Return (x, y) of the center of cell containing provided text 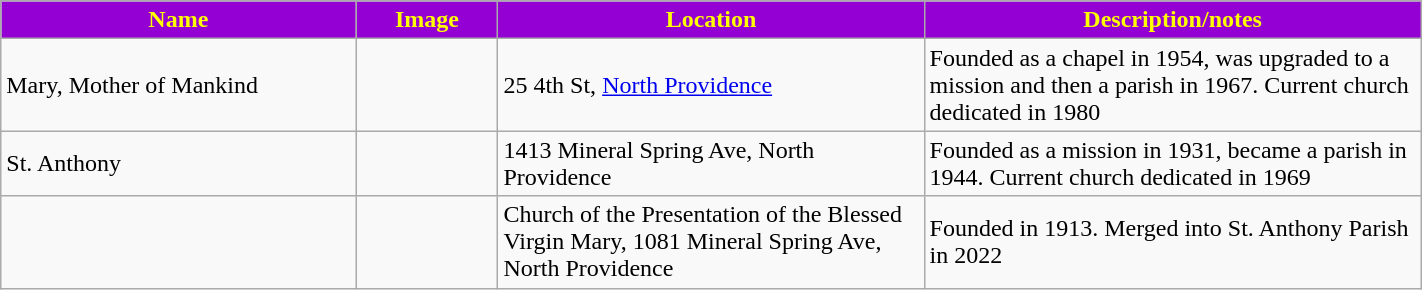
Location (711, 20)
Founded as a chapel in 1954, was upgraded to a mission and then a parish in 1967. Current church dedicated in 1980 (1172, 85)
Founded as a mission in 1931, became a parish in 1944. Current church dedicated in 1969 (1172, 164)
Mary, Mother of Mankind (178, 85)
25 4th St, North Providence (711, 85)
Description/notes (1172, 20)
1413 Mineral Spring Ave, North Providence (711, 164)
Image (427, 20)
Founded in 1913. Merged into St. Anthony Parish in 2022 (1172, 242)
Name (178, 20)
St. Anthony (178, 164)
Church of the Presentation of the Blessed Virgin Mary, 1081 Mineral Spring Ave, North Providence (711, 242)
